Search for the cell housing the specified text and yield its (x, y) center coordinate. 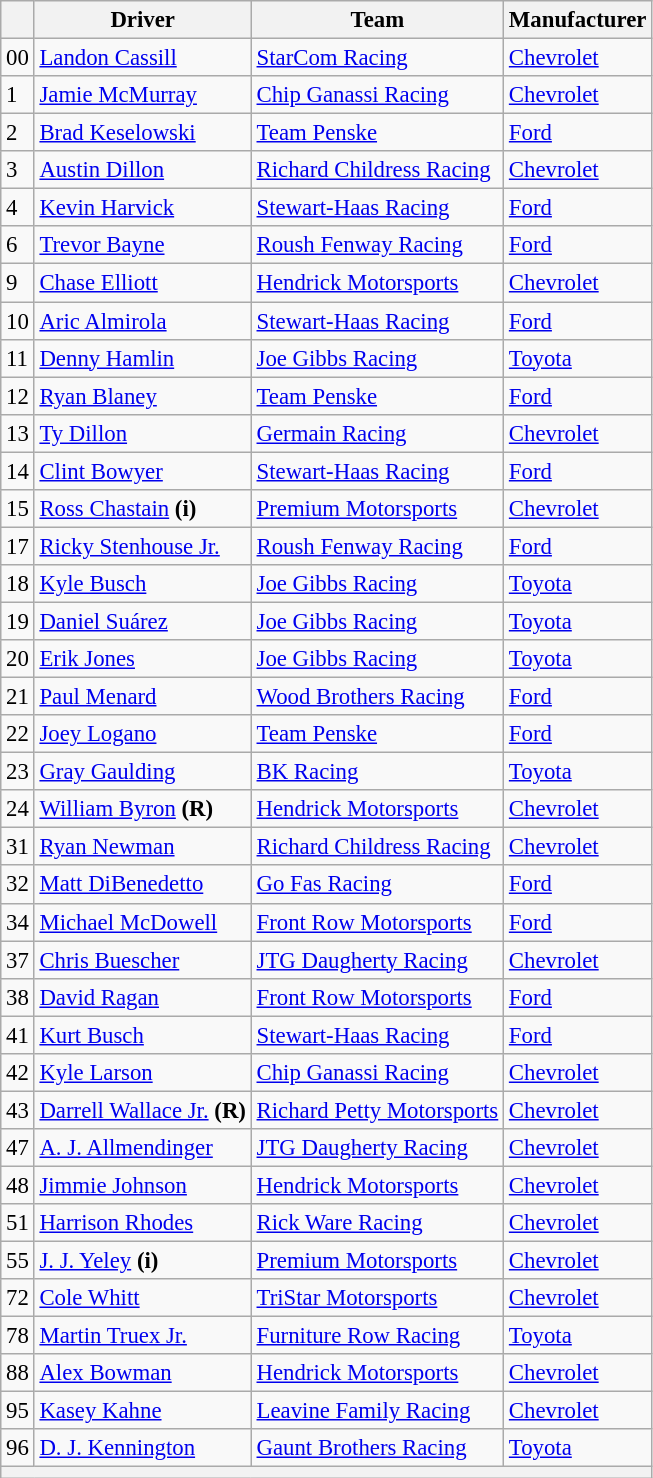
72 (18, 1298)
Team (377, 20)
Wood Brothers Racing (377, 697)
31 (18, 847)
3 (18, 170)
Cole Whitt (142, 1298)
Chris Buescher (142, 960)
37 (18, 960)
William Byron (R) (142, 809)
Matt DiBenedetto (142, 885)
Joey Logano (142, 734)
Gray Gaulding (142, 772)
22 (18, 734)
23 (18, 772)
43 (18, 1110)
Brad Keselowski (142, 133)
34 (18, 922)
2 (18, 133)
Richard Petty Motorsports (377, 1110)
95 (18, 1411)
13 (18, 433)
A. J. Allmendinger (142, 1148)
Austin Dillon (142, 170)
78 (18, 1336)
Ross Chastain (i) (142, 509)
24 (18, 809)
Driver (142, 20)
Aric Almirola (142, 321)
Furniture Row Racing (377, 1336)
Alex Bowman (142, 1373)
14 (18, 471)
Ryan Blaney (142, 396)
Daniel Suárez (142, 621)
J. J. Yeley (i) (142, 1261)
Martin Truex Jr. (142, 1336)
Germain Racing (377, 433)
32 (18, 885)
Paul Menard (142, 697)
Chase Elliott (142, 283)
12 (18, 396)
Jimmie Johnson (142, 1185)
6 (18, 245)
11 (18, 358)
55 (18, 1261)
88 (18, 1373)
Trevor Bayne (142, 245)
Denny Hamlin (142, 358)
4 (18, 208)
1 (18, 95)
TriStar Motorsports (377, 1298)
9 (18, 283)
Ty Dillon (142, 433)
Ryan Newman (142, 847)
D. J. Kennington (142, 1449)
19 (18, 621)
Ricky Stenhouse Jr. (142, 546)
41 (18, 1035)
Kurt Busch (142, 1035)
Erik Jones (142, 659)
10 (18, 321)
51 (18, 1223)
Leavine Family Racing (377, 1411)
Go Fas Racing (377, 885)
Jamie McMurray (142, 95)
47 (18, 1148)
Kevin Harvick (142, 208)
42 (18, 1073)
Rick Ware Racing (377, 1223)
38 (18, 997)
18 (18, 584)
17 (18, 546)
Gaunt Brothers Racing (377, 1449)
StarCom Racing (377, 58)
96 (18, 1449)
21 (18, 697)
48 (18, 1185)
Kyle Larson (142, 1073)
Landon Cassill (142, 58)
15 (18, 509)
Darrell Wallace Jr. (R) (142, 1110)
Kyle Busch (142, 584)
00 (18, 58)
David Ragan (142, 997)
Clint Bowyer (142, 471)
20 (18, 659)
BK Racing (377, 772)
Harrison Rhodes (142, 1223)
Manufacturer (578, 20)
Michael McDowell (142, 922)
Kasey Kahne (142, 1411)
